Capture the cell that displays the provided text and extract its (X, Y) central coordinate. 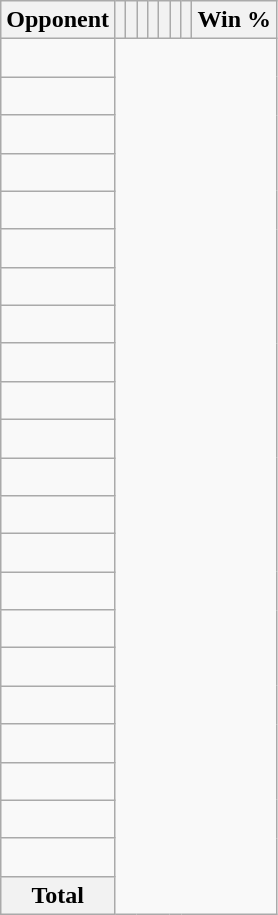
Total (58, 895)
Win % (234, 20)
Opponent (58, 20)
